Identify which cell holds the provided text, then report its (X, Y) central coordinate. 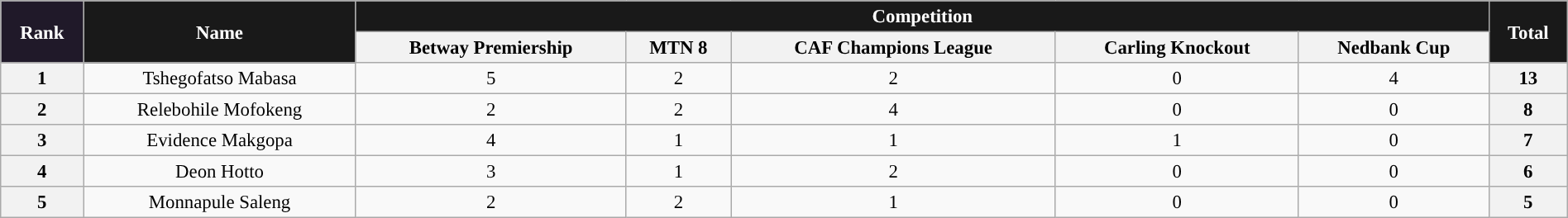
Rank (42, 31)
8 (1528, 110)
Name (220, 31)
Total (1528, 31)
6 (1528, 172)
Evidence Makgopa (220, 140)
Betway Premiership (491, 48)
Nedbank Cup (1394, 48)
Deon Hotto (220, 172)
Monnapule Saleng (220, 202)
Tshegofatso Mabasa (220, 78)
Competition (922, 17)
7 (1528, 140)
MTN 8 (678, 48)
Carling Knockout (1177, 48)
CAF Champions League (893, 48)
13 (1528, 78)
Relebohile Mofokeng (220, 110)
